Provide the (X, Y) coordinate of the cell's center where the given text is located.  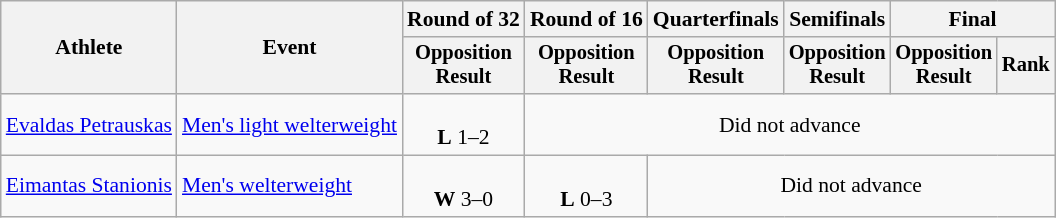
Men's welterweight (290, 186)
Round of 16 (586, 19)
W 3–0 (464, 186)
Evaldas Petrauskas (89, 124)
Final (972, 19)
Rank (1026, 66)
Eimantas Stanionis (89, 186)
Round of 32 (464, 19)
L 0–3 (586, 186)
Men's light welterweight (290, 124)
Event (290, 48)
Semifinals (838, 19)
Quarterfinals (716, 19)
Athlete (89, 48)
L 1–2 (464, 124)
